Find where the given text appears and provide that cell's center as [x, y] coordinate. 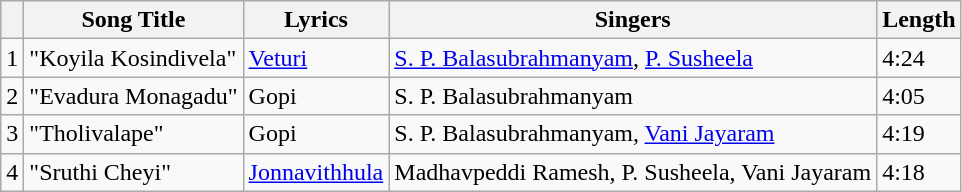
"Tholivalape" [134, 134]
"Evadura Monagadu" [134, 96]
"Koyila Kosindivela" [134, 58]
Singers [633, 20]
3 [12, 134]
Jonnavithhula [316, 172]
Length [919, 20]
4:18 [919, 172]
S. P. Balasubrahmanyam, P. Susheela [633, 58]
S. P. Balasubrahmanyam, Vani Jayaram [633, 134]
4:05 [919, 96]
Veturi [316, 58]
Madhavpeddi Ramesh, P. Susheela, Vani Jayaram [633, 172]
4 [12, 172]
2 [12, 96]
S. P. Balasubrahmanyam [633, 96]
Lyrics [316, 20]
Song Title [134, 20]
"Sruthi Cheyi" [134, 172]
4:19 [919, 134]
1 [12, 58]
4:24 [919, 58]
